Scan for the cell matching the given text and deliver its (X, Y) coordinate at center. 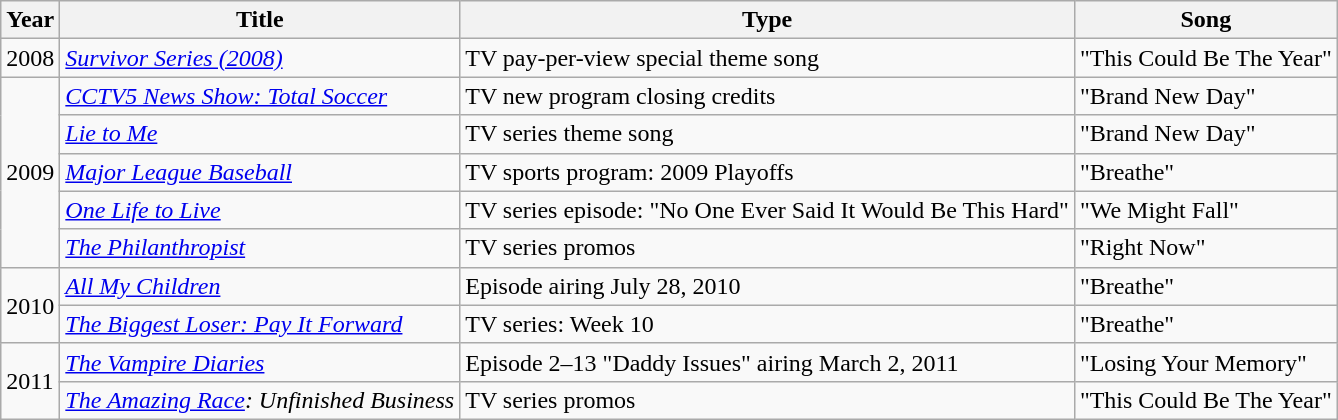
One Life to Live (260, 210)
Major League Baseball (260, 172)
"Losing Your Memory" (1206, 362)
Survivor Series (2008) (260, 58)
Lie to Me (260, 134)
2009 (30, 172)
2008 (30, 58)
TV series theme song (768, 134)
2010 (30, 305)
TV pay-per-view special theme song (768, 58)
Type (768, 20)
"We Might Fall" (1206, 210)
Song (1206, 20)
Title (260, 20)
The Vampire Diaries (260, 362)
Year (30, 20)
TV sports program: 2009 Playoffs (768, 172)
TV series: Week 10 (768, 324)
TV new program closing credits (768, 96)
2011 (30, 381)
CCTV5 News Show: Total Soccer (260, 96)
All My Children (260, 286)
Episode 2–13 "Daddy Issues" airing March 2, 2011 (768, 362)
The Philanthropist (260, 248)
The Amazing Race: Unfinished Business (260, 400)
TV series episode: "No One Ever Said It Would Be This Hard" (768, 210)
"Right Now" (1206, 248)
The Biggest Loser: Pay It Forward (260, 324)
Episode airing July 28, 2010 (768, 286)
